Provide the (X, Y) coordinate of the cell's center where the given text is located.  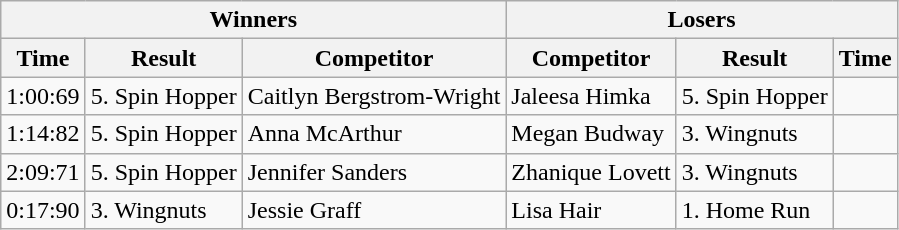
Lisa Hair (591, 210)
Losers (702, 20)
Jaleesa Himka (591, 96)
2:09:71 (43, 172)
Jennifer Sanders (374, 172)
Zhanique Lovett (591, 172)
1:14:82 (43, 134)
1:00:69 (43, 96)
1. Home Run (754, 210)
Anna McArthur (374, 134)
0:17:90 (43, 210)
Jessie Graff (374, 210)
Winners (254, 20)
Caitlyn Bergstrom-Wright (374, 96)
Megan Budway (591, 134)
